Locate the cell with the specified text and output its (X, Y) center coordinate. 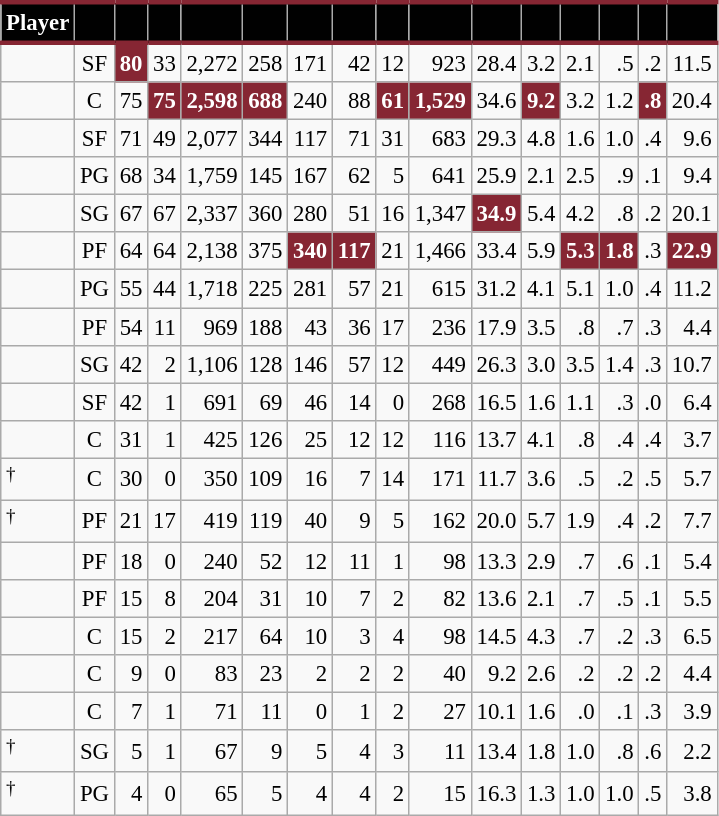
6.5 (692, 637)
9.6 (692, 139)
146 (310, 364)
425 (212, 439)
1,529 (440, 101)
11.5 (692, 62)
1,466 (440, 251)
1.2 (620, 101)
2.2 (692, 751)
88 (354, 101)
25.9 (496, 176)
16.3 (496, 794)
2,138 (212, 251)
23 (266, 674)
44 (164, 289)
280 (310, 214)
25 (310, 439)
7.7 (692, 521)
62 (354, 176)
9.4 (692, 176)
83 (212, 674)
1,347 (440, 214)
350 (212, 479)
204 (212, 599)
55 (130, 289)
52 (266, 561)
13.7 (496, 439)
2,598 (212, 101)
1.4 (620, 364)
33.4 (496, 251)
30 (130, 479)
119 (266, 521)
31.2 (496, 289)
225 (266, 289)
61 (392, 101)
54 (130, 327)
281 (310, 289)
375 (266, 251)
11.2 (692, 289)
1,718 (212, 289)
1.9 (580, 521)
691 (212, 402)
683 (440, 139)
5.3 (580, 251)
1.1 (580, 402)
217 (212, 637)
34.9 (496, 214)
923 (440, 62)
16.5 (496, 402)
13.4 (496, 751)
2.9 (542, 561)
8 (164, 599)
126 (266, 439)
36 (354, 327)
360 (266, 214)
109 (266, 479)
969 (212, 327)
13.3 (496, 561)
5.5 (692, 599)
236 (440, 327)
1.3 (542, 794)
80 (130, 62)
4.8 (542, 139)
43 (310, 327)
615 (440, 289)
10.7 (692, 364)
Player (38, 22)
65 (212, 794)
641 (440, 176)
3.7 (692, 439)
268 (440, 402)
2,077 (212, 139)
1,106 (212, 364)
34 (164, 176)
27 (440, 712)
82 (440, 599)
2,272 (212, 62)
5.9 (542, 251)
3.0 (542, 364)
20.4 (692, 101)
69 (266, 402)
340 (310, 251)
188 (266, 327)
13.6 (496, 599)
3.9 (692, 712)
34.6 (496, 101)
20.1 (692, 214)
162 (440, 521)
3.8 (692, 794)
51 (354, 214)
4.2 (580, 214)
29.3 (496, 139)
14.5 (496, 637)
1,759 (212, 176)
49 (164, 139)
419 (212, 521)
258 (266, 62)
688 (266, 101)
26.3 (496, 364)
.9 (620, 176)
167 (310, 176)
28.4 (496, 62)
17.9 (496, 327)
2,337 (212, 214)
6.4 (692, 402)
68 (130, 176)
116 (440, 439)
20.0 (496, 521)
2.5 (580, 176)
449 (440, 364)
128 (266, 364)
10.1 (496, 712)
33 (164, 62)
22.9 (692, 251)
145 (266, 176)
4.3 (542, 637)
46 (310, 402)
344 (266, 139)
2.6 (542, 674)
3.6 (542, 479)
11.7 (496, 479)
18 (130, 561)
5.1 (580, 289)
